Extract the (X, Y) coordinate from the center of the cell holding the provided text.  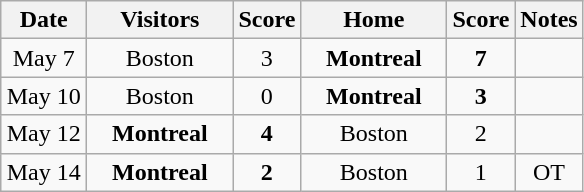
7 (481, 58)
Notes (549, 20)
Home (374, 20)
4 (267, 134)
1 (481, 172)
May 14 (44, 172)
OT (549, 172)
0 (267, 96)
May 7 (44, 58)
Visitors (160, 20)
May 10 (44, 96)
Date (44, 20)
May 12 (44, 134)
